Determine the [X, Y] coordinate at the center of the cell enclosing the given text.  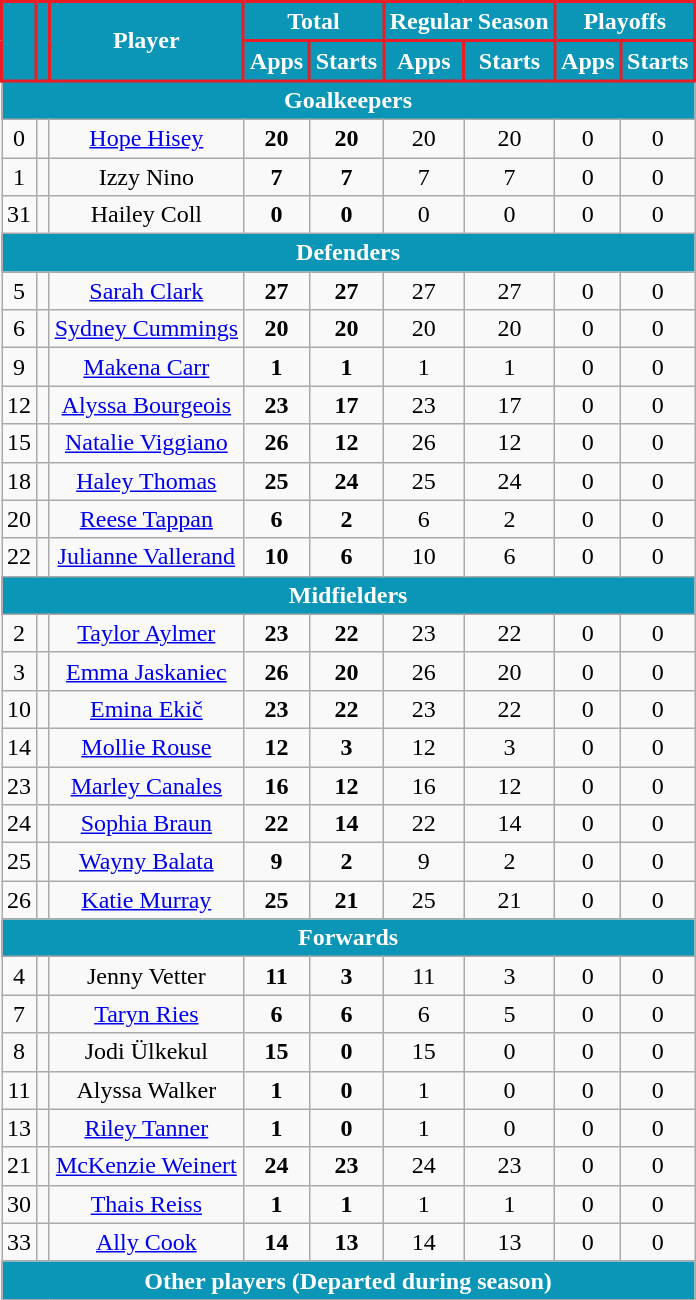
McKenzie Weinert [146, 1166]
Total [314, 22]
Playoffs [625, 22]
Wayny Balata [146, 862]
Alyssa Walker [146, 1090]
Ally Cook [146, 1242]
Regular Season [468, 22]
Jenny Vetter [146, 976]
Jodi Ülkekul [146, 1052]
Makena Carr [146, 367]
4 [20, 976]
Hope Hisey [146, 138]
Taryn Ries [146, 1014]
Mollie Rouse [146, 747]
18 [20, 481]
Haley Thomas [146, 481]
Natalie Viggiano [146, 443]
Sydney Cummings [146, 329]
Other players (Departed during season) [348, 1280]
31 [20, 215]
Goalkeepers [348, 100]
33 [20, 1242]
Alyssa Bourgeois [146, 405]
Taylor Aylmer [146, 633]
Emma Jaskaniec [146, 671]
Sophia Braun [146, 824]
Emina Ekič [146, 709]
Thais Reiss [146, 1204]
30 [20, 1204]
Reese Tappan [146, 519]
8 [20, 1052]
Midfielders [348, 595]
Marley Canales [146, 785]
Player [146, 42]
Izzy Nino [146, 177]
Defenders [348, 253]
Hailey Coll [146, 215]
Forwards [348, 938]
Riley Tanner [146, 1128]
Sarah Clark [146, 291]
Julianne Vallerand [146, 557]
Katie Murray [146, 900]
